Detect which cell encompasses the target text, then output its (X, Y) center coordinate. 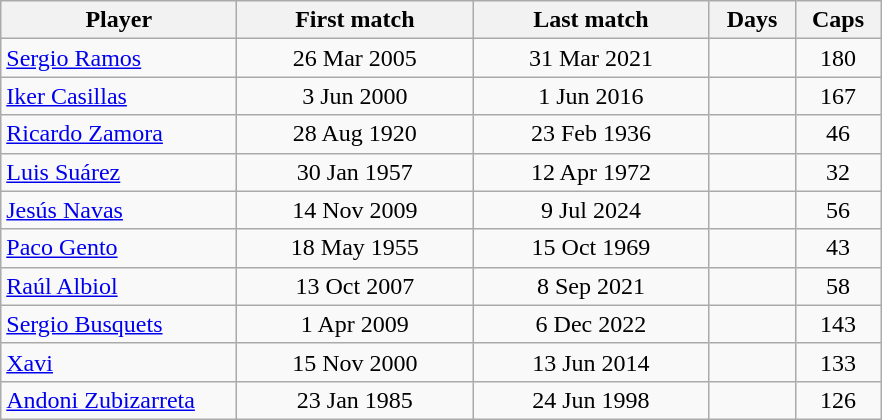
Paco Gento (119, 248)
Caps (838, 20)
24 Jun 1998 (591, 400)
Luis Suárez (119, 172)
23 Jan 1985 (355, 400)
Xavi (119, 362)
Sergio Busquets (119, 324)
15 Oct 1969 (591, 248)
13 Oct 2007 (355, 286)
126 (838, 400)
Last match (591, 20)
1 Apr 2009 (355, 324)
15 Nov 2000 (355, 362)
Player (119, 20)
43 (838, 248)
18 May 1955 (355, 248)
31 Mar 2021 (591, 58)
56 (838, 210)
12 Apr 1972 (591, 172)
Jesús Navas (119, 210)
Raúl Albiol (119, 286)
143 (838, 324)
30 Jan 1957 (355, 172)
1 Jun 2016 (591, 96)
14 Nov 2009 (355, 210)
180 (838, 58)
Ricardo Zamora (119, 134)
9 Jul 2024 (591, 210)
Sergio Ramos (119, 58)
23 Feb 1936 (591, 134)
13 Jun 2014 (591, 362)
8 Sep 2021 (591, 286)
Andoni Zubizarreta (119, 400)
46 (838, 134)
28 Aug 1920 (355, 134)
First match (355, 20)
167 (838, 96)
32 (838, 172)
3 Jun 2000 (355, 96)
58 (838, 286)
Days (752, 20)
6 Dec 2022 (591, 324)
133 (838, 362)
26 Mar 2005 (355, 58)
Iker Casillas (119, 96)
